Detect which cell encompasses the target text, then output its [x, y] center coordinate. 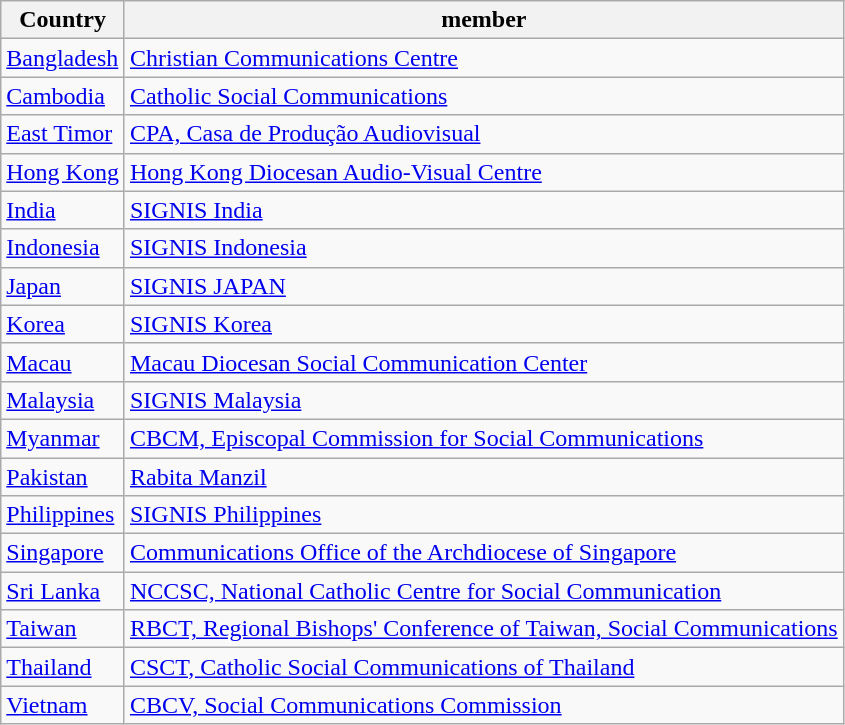
SIGNIS JAPAN [484, 286]
CBCV, Social Communications Commission [484, 705]
NCCSC, National Catholic Centre for Social Communication [484, 591]
Cambodia [63, 96]
Rabita Manzil [484, 477]
India [63, 210]
Japan [63, 286]
CBCM, Episcopal Commission for Social Communications [484, 438]
Country [63, 20]
CPA, Casa de Produção Audiovisual [484, 134]
Hong Kong [63, 172]
Sri Lanka [63, 591]
SIGNIS India [484, 210]
SIGNIS Philippines [484, 515]
Singapore [63, 553]
Christian Communications Centre [484, 58]
member [484, 20]
Thailand [63, 667]
Macau [63, 362]
Korea [63, 324]
RBCT, Regional Bishops' Conference of Taiwan, Social Communications [484, 629]
SIGNIS Malaysia [484, 400]
Taiwan [63, 629]
SIGNIS Korea [484, 324]
CSCT, Catholic Social Communications of Thailand [484, 667]
East Timor [63, 134]
Vietnam [63, 705]
Macau Diocesan Social Communication Center [484, 362]
Pakistan [63, 477]
Catholic Social Communications [484, 96]
Bangladesh [63, 58]
Malaysia [63, 400]
Myanmar [63, 438]
SIGNIS Indonesia [484, 248]
Communications Office of the Archdiocese of Singapore [484, 553]
Hong Kong Diocesan Audio-Visual Centre [484, 172]
Philippines [63, 515]
Indonesia [63, 248]
